Capture the cell that displays the provided text and extract its [x, y] central coordinate. 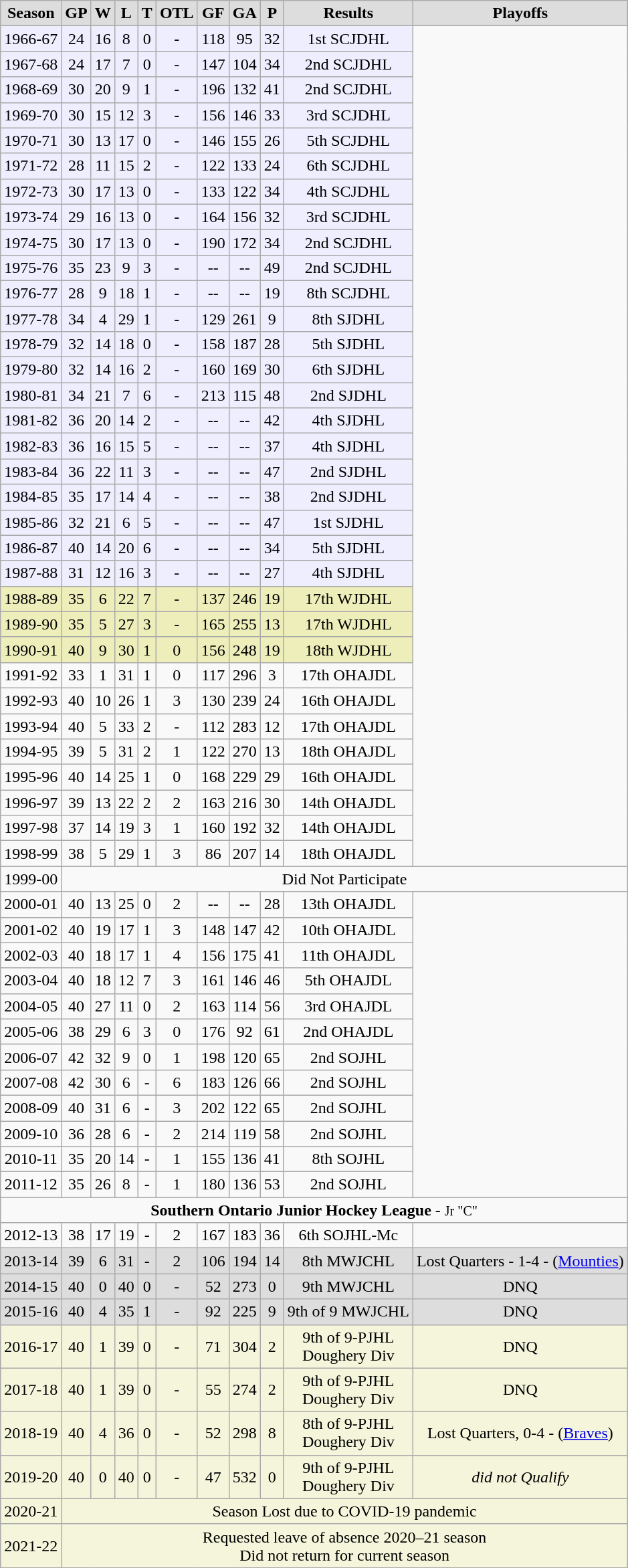
49 [272, 268]
23 [103, 268]
1991-92 [31, 675]
164 [213, 217]
9th MWJCHL [348, 1286]
296 [245, 675]
1975-76 [31, 268]
6th SJDHL [348, 370]
106 [213, 1261]
2005-06 [31, 1032]
1978-79 [31, 345]
187 [245, 345]
Southern Ontario Junior Hockey League - Jr "C" [314, 1210]
2004-05 [31, 1006]
2001-02 [31, 930]
1987-88 [31, 573]
129 [213, 319]
115 [245, 395]
283 [245, 726]
1984-85 [31, 497]
GF [213, 13]
2003-04 [31, 981]
2006-07 [31, 1057]
2000-01 [31, 904]
8th SOJHL [348, 1159]
192 [245, 828]
1970-71 [31, 140]
1st SJDHL [348, 522]
2021-22 [31, 1545]
1980-81 [31, 395]
132 [245, 90]
10th OHAJDL [348, 930]
229 [245, 777]
198 [213, 1057]
165 [213, 624]
Season Lost due to COVID-19 pandemic [345, 1511]
1971-72 [31, 166]
1967-68 [31, 64]
8th MWJCHL [348, 1261]
167 [213, 1236]
66 [272, 1082]
1982-83 [31, 446]
274 [245, 1390]
248 [245, 650]
GA [245, 13]
117 [213, 675]
11th OHAJDL [348, 955]
Season [31, 13]
216 [245, 803]
55 [213, 1390]
1983-84 [31, 472]
Lost Quarters - 1-4 - (Mounties) [520, 1261]
304 [245, 1346]
6th SCJDHL [348, 166]
Playoffs [520, 13]
1998-99 [31, 854]
1976-77 [31, 293]
126 [245, 1082]
175 [245, 955]
119 [245, 1134]
Did Not Participate [345, 879]
1969-70 [31, 115]
2016-17 [31, 1346]
1985-86 [31, 522]
Results [348, 13]
1990-91 [31, 650]
46 [272, 981]
58 [272, 1134]
2002-03 [31, 955]
1988-89 [31, 599]
1973-74 [31, 217]
1989-90 [31, 624]
273 [245, 1286]
86 [213, 854]
5th SCJDHL [348, 140]
2019-20 [31, 1477]
270 [245, 752]
2012-13 [31, 1236]
2nd OHAJDL [348, 1032]
1979-80 [31, 370]
118 [213, 39]
1974-75 [31, 242]
Requested leave of absence 2020–21 seasonDid not return for current season [345, 1545]
114 [245, 1006]
did not Qualify [520, 1477]
104 [245, 64]
137 [213, 599]
1977-78 [31, 319]
53 [272, 1185]
6th SOJHL-Mc [348, 1236]
214 [213, 1134]
48 [272, 395]
L [126, 13]
261 [245, 319]
202 [213, 1108]
120 [245, 1057]
298 [245, 1433]
2013-14 [31, 1261]
172 [245, 242]
246 [245, 599]
18th WJDHL [348, 650]
13th OHAJDL [348, 904]
8th SJDHL [348, 319]
4th SCJDHL [348, 191]
2020-21 [31, 1511]
158 [213, 345]
61 [272, 1032]
239 [245, 700]
GP [76, 13]
T [147, 13]
2018-19 [31, 1433]
56 [272, 1006]
1996-97 [31, 803]
1997-98 [31, 828]
112 [213, 726]
1995-96 [31, 777]
225 [245, 1312]
180 [213, 1185]
532 [245, 1477]
255 [245, 624]
95 [245, 39]
2009-10 [31, 1134]
Lost Quarters, 0-4 - (Braves) [520, 1433]
1986-87 [31, 548]
190 [213, 242]
1994-95 [31, 752]
8th SCJDHL [348, 293]
2014-15 [31, 1286]
2015-16 [31, 1312]
168 [213, 777]
213 [213, 395]
148 [213, 930]
P [272, 13]
1st SCJDHL [348, 39]
196 [213, 90]
1981-82 [31, 421]
8th of 9-PJHL Doughery Div [348, 1433]
207 [245, 854]
2007-08 [31, 1082]
1968-69 [31, 90]
2008-09 [31, 1108]
1993-94 [31, 726]
169 [245, 370]
W [103, 13]
OTL [177, 13]
1966-67 [31, 39]
5th OHAJDL [348, 981]
1972-73 [31, 191]
9th of 9 MWJCHL [348, 1312]
1992-93 [31, 700]
2010-11 [31, 1159]
194 [245, 1261]
2011-12 [31, 1185]
10 [103, 700]
2017-18 [31, 1390]
176 [213, 1032]
130 [213, 700]
161 [213, 981]
1999-00 [31, 879]
3rd OHAJDL [348, 1006]
71 [213, 1346]
